Scan for the cell matching the given text and deliver its (X, Y) coordinate at center. 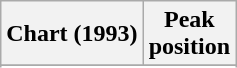
Peakposition (189, 34)
Chart (1993) (72, 34)
